Extract the [x, y] coordinate from the center of the cell holding the provided text.  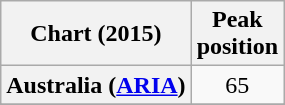
Peak position [237, 34]
Australia (ARIA) [96, 85]
Chart (2015) [96, 34]
65 [237, 85]
